For the text-containing cell, return its midpoint in [x, y] coordinate format. 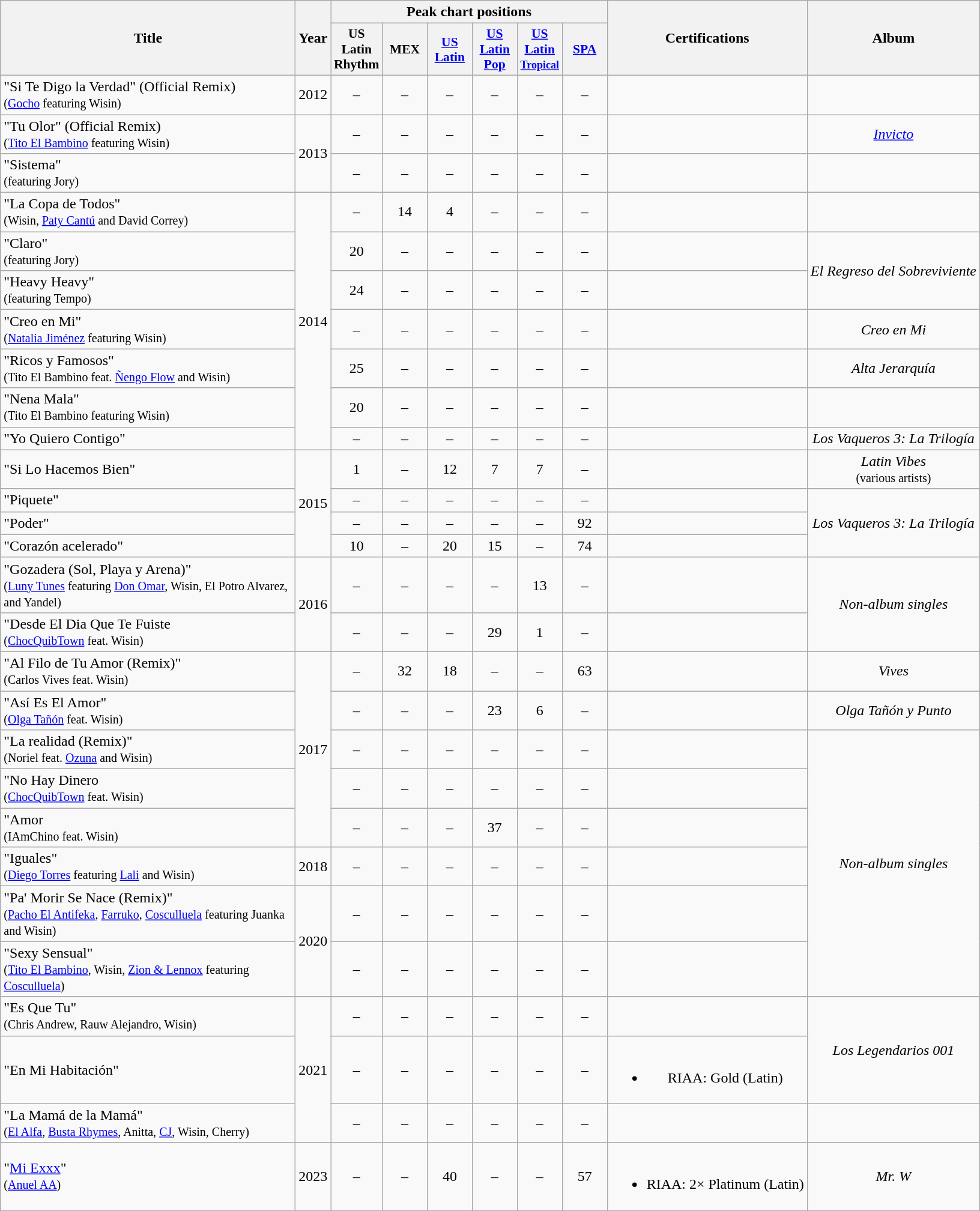
29 [495, 632]
2016 [313, 604]
2014 [313, 321]
SPA [585, 49]
"Sistema" (featuring Jory) [148, 173]
Year [313, 38]
"La Mamá de la Mamá"(El Alfa, Busta Rhymes, Anitta, CJ, Wisin, Cherry) [148, 1123]
"Nena Mala"(Tito El Bambino featuring Wisin) [148, 407]
RIAA: 2× Platinum (Latin) [707, 1177]
74 [585, 546]
"Es Que Tu"(Chris Andrew, Rauw Alejandro, Wisin) [148, 1016]
4 [449, 213]
"Así Es El Amor"(Olga Tañón feat. Wisin) [148, 710]
25 [357, 369]
Peak chart positions [469, 12]
"Iguales"(Diego Torres featuring Lali and Wisin) [148, 867]
"La Copa de Todos" (Wisin, Paty Cantú and David Correy) [148, 213]
RIAA: Gold (Latin) [707, 1070]
57 [585, 1177]
10 [357, 546]
US Latin Tropical [539, 49]
2018 [313, 867]
Vives [894, 671]
"No Hay Dinero(ChocQuibTown feat. Wisin) [148, 789]
13 [539, 585]
2023 [313, 1177]
63 [585, 671]
US Latin [449, 49]
El Regreso del Sobreviviente [894, 271]
2013 [313, 153]
"En Mi Habitación" [148, 1070]
40 [449, 1177]
"Si Lo Hacemos Bien" [148, 470]
"Tu Olor" (Official Remix) (Tito El Bambino featuring Wisin) [148, 133]
"Ricos y Famosos"(Tito El Bambino feat. Ñengo Flow and Wisin) [148, 369]
"Heavy Heavy"(featuring Tempo) [148, 291]
"Al Filo de Tu Amor (Remix)"(Carlos Vives feat. Wisin) [148, 671]
"Poder" [148, 523]
Olga Tañón y Punto [894, 710]
MEX [405, 49]
"La realidad (Remix)"(Noriel feat. Ozuna and Wisin) [148, 749]
32 [405, 671]
14 [405, 213]
Title [148, 38]
"Sexy Sensual"(Tito El Bambino, Wisin, Zion & Lennox featuring Cosculluela) [148, 969]
US Latin Rhythm [357, 49]
92 [585, 523]
"Yo Quiero Contigo" [148, 438]
18 [449, 671]
23 [495, 710]
"Si Te Digo la Verdad" (Official Remix) (Gocho featuring Wisin) [148, 95]
2015 [313, 503]
"Mi Exxx"(Anuel AA) [148, 1177]
2012 [313, 95]
2020 [313, 941]
2017 [313, 749]
"Gozadera (Sol, Playa y Arena)"(Luny Tunes featuring Don Omar, Wisin, El Potro Alvarez, and Yandel) [148, 585]
15 [495, 546]
Alta Jerarquía [894, 369]
"Creo en Mi"(Natalia Jiménez featuring Wisin) [148, 329]
37 [495, 827]
Mr. W [894, 1177]
12 [449, 470]
"Amor(IAmChino feat. Wisin) [148, 827]
2021 [313, 1070]
Creo en Mi [894, 329]
Album [894, 38]
Los Legendarios 001 [894, 1050]
24 [357, 291]
Certifications [707, 38]
6 [539, 710]
"Desde El Dia Que Te Fuiste(ChocQuibTown feat. Wisin) [148, 632]
Invicto [894, 133]
Latin Vibes(various artists) [894, 470]
"Piquete" [148, 500]
US LatinPop [495, 49]
"Pa' Morir Se Nace (Remix)"(Pacho El Antifeka, Farruko, Cosculluela featuring Juanka and Wisin) [148, 914]
"Corazón acelerado" [148, 546]
"Claro"(featuring Jory) [148, 251]
